Capture the cell that displays the provided text and extract its (x, y) central coordinate. 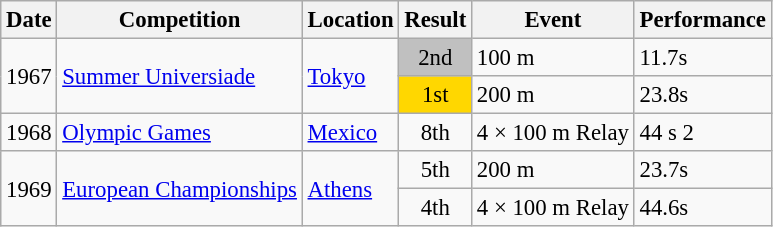
1967 (29, 76)
Performance (702, 20)
Event (554, 20)
Date (29, 20)
100 m (554, 58)
Athens (350, 188)
Location (350, 20)
Competition (180, 20)
Olympic Games (180, 133)
23.7s (702, 170)
Mexico (350, 133)
23.8s (702, 95)
Result (436, 20)
4th (436, 208)
1968 (29, 133)
European Championships (180, 188)
Summer Universiade (180, 76)
44 s 2 (702, 133)
11.7s (702, 58)
8th (436, 133)
5th (436, 170)
44.6s (702, 208)
1969 (29, 188)
2nd (436, 58)
1st (436, 95)
Tokyo (350, 76)
